Detect which cell encompasses the target text, then output its [X, Y] center coordinate. 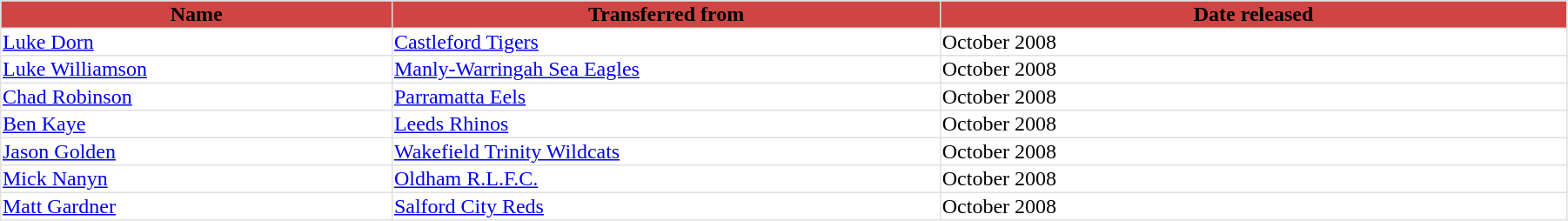
Luke Dorn [197, 42]
Matt Gardner [197, 206]
Jason Golden [197, 151]
Mick Nanyn [197, 179]
Parramatta Eels [667, 97]
Manly-Warringah Sea Eagles [667, 70]
Date released [1254, 15]
Ben Kaye [197, 124]
Castleford Tigers [667, 42]
Luke Williamson [197, 70]
Salford City Reds [667, 206]
Transferred from [667, 15]
Oldham R.L.F.C. [667, 179]
Chad Robinson [197, 97]
Leeds Rhinos [667, 124]
Wakefield Trinity Wildcats [667, 151]
Name [197, 15]
